Locate the cell with the specified text and output its (X, Y) center coordinate. 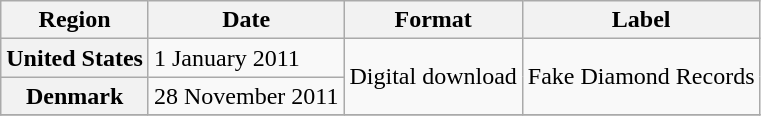
Format (433, 20)
28 November 2011 (246, 96)
1 January 2011 (246, 58)
Date (246, 20)
United States (75, 58)
Region (75, 20)
Digital download (433, 77)
Denmark (75, 96)
Label (641, 20)
Fake Diamond Records (641, 77)
